Search for the cell housing the specified text and yield its [x, y] center coordinate. 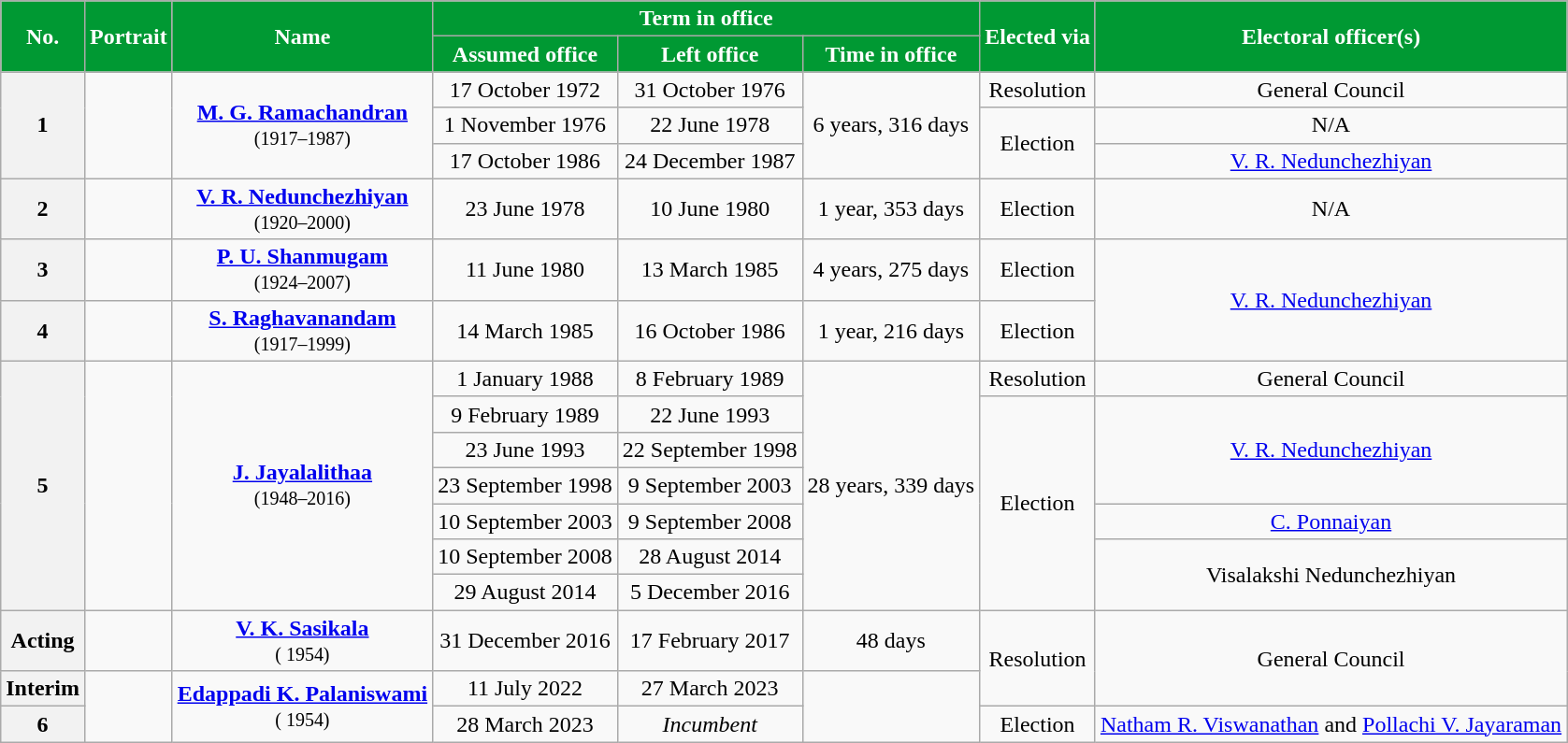
S. Raghavanandam(1917–1999) [302, 331]
9 September 2008 [710, 521]
9 February 1989 [525, 414]
J. Jayalalithaa(1948–2016) [302, 485]
28 August 2014 [710, 557]
31 October 1976 [710, 90]
4 [43, 331]
22 June 1993 [710, 414]
29 August 2014 [525, 593]
Time in office [891, 54]
17 October 1986 [525, 161]
22 September 1998 [710, 450]
1 November 1976 [525, 125]
6 [43, 724]
17 February 2017 [710, 641]
1 year, 216 days [891, 331]
23 June 1993 [525, 450]
14 March 1985 [525, 331]
P. U. Shanmugam(1924–2007) [302, 269]
No. [43, 36]
Electoral officer(s) [1331, 36]
17 October 1972 [525, 90]
22 June 1978 [710, 125]
9 September 2003 [710, 485]
C. Ponnaiyan [1331, 521]
Term in office [707, 19]
27 March 2023 [710, 689]
Interim [43, 689]
10 September 2008 [525, 557]
31 December 2016 [525, 641]
28 March 2023 [525, 724]
Portrait [128, 36]
1 January 1988 [525, 379]
13 March 1985 [710, 269]
48 days [891, 641]
16 October 1986 [710, 331]
4 years, 275 days [891, 269]
28 years, 339 days [891, 485]
1 year, 353 days [891, 209]
Natham R. Viswanathan and Pollachi V. Jayaraman [1331, 724]
3 [43, 269]
5 [43, 485]
Visalakshi Nedunchezhiyan [1331, 575]
10 September 2003 [525, 521]
24 December 1987 [710, 161]
1 [43, 125]
Assumed office [525, 54]
10 June 1980 [710, 209]
V. R. Nedunchezhiyan(1920–2000) [302, 209]
2 [43, 209]
Left office [710, 54]
Incumbent [710, 724]
8 February 1989 [710, 379]
V. K. Sasikala( 1954) [302, 641]
Acting [43, 641]
M. G. Ramachandran(1917–1987) [302, 125]
23 June 1978 [525, 209]
6 years, 316 days [891, 125]
11 June 1980 [525, 269]
11 July 2022 [525, 689]
5 December 2016 [710, 593]
Edappadi K. Palaniswami( 1954) [302, 707]
Elected via [1038, 36]
23 September 1998 [525, 485]
Name [302, 36]
